Return the [x, y] coordinate for the center point of the cell that contains the specified text.  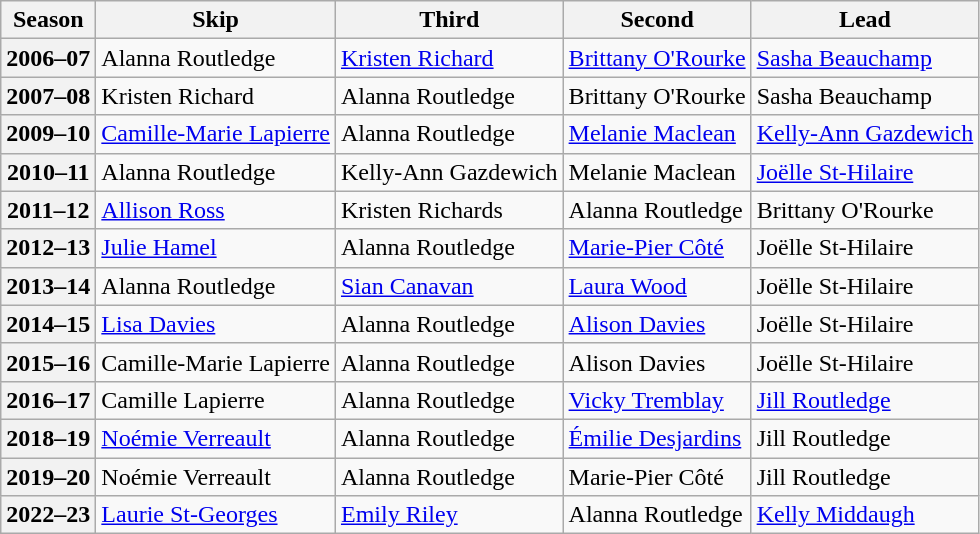
2007–08 [48, 96]
Season [48, 20]
2012–13 [48, 248]
Kelly Middaugh [865, 515]
2022–23 [48, 515]
Second [657, 20]
Kristen Richards [449, 210]
Laurie St-Georges [216, 515]
Skip [216, 20]
2016–17 [48, 400]
2009–10 [48, 134]
2011–12 [48, 210]
Camille Lapierre [216, 400]
2015–16 [48, 362]
2006–07 [48, 58]
Emily Riley [449, 515]
2019–20 [48, 477]
Vicky Tremblay [657, 400]
2014–15 [48, 324]
Third [449, 20]
Émilie Desjardins [657, 438]
2010–11 [48, 172]
Laura Wood [657, 286]
2018–19 [48, 438]
Lisa Davies [216, 324]
Lead [865, 20]
Sian Canavan [449, 286]
Julie Hamel [216, 248]
2013–14 [48, 286]
Allison Ross [216, 210]
